Return the [x, y] coordinate for the center point of the cell that contains the specified text.  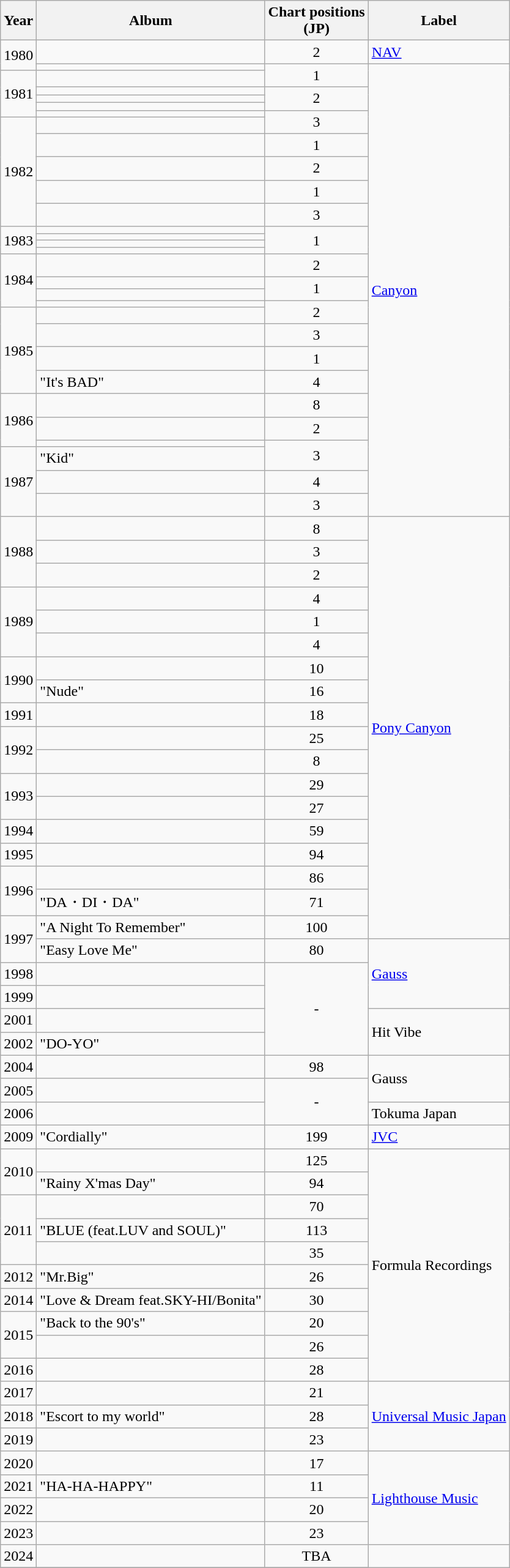
2014 [18, 1300]
86 [317, 878]
2010 [18, 1171]
Year [18, 21]
30 [317, 1300]
2004 [18, 1067]
2002 [18, 1043]
TBA [317, 1556]
"DO-YO" [150, 1043]
21 [317, 1393]
2021 [18, 1486]
113 [317, 1230]
11 [317, 1486]
1992 [18, 750]
27 [317, 808]
70 [317, 1207]
Formula Recordings [439, 1264]
2024 [18, 1556]
1982 [18, 171]
"Rainy X'mas Day" [150, 1184]
"Easy Love Me" [150, 950]
29 [317, 785]
2019 [18, 1439]
10 [317, 668]
Album [150, 21]
1981 [18, 94]
"Mr.Big" [150, 1277]
"DA・DI・DA" [150, 902]
Hit Vibe [439, 1032]
17 [317, 1463]
1998 [18, 974]
NAV [439, 52]
JVC [439, 1137]
2015 [18, 1335]
Tokuma Japan [439, 1113]
1988 [18, 551]
2017 [18, 1393]
2016 [18, 1370]
Pony Canyon [439, 728]
16 [317, 692]
25 [317, 738]
1980 [18, 55]
2023 [18, 1533]
"Escort to my world" [150, 1416]
1983 [18, 240]
2018 [18, 1416]
1997 [18, 939]
1987 [18, 482]
2020 [18, 1463]
1984 [18, 280]
Label [439, 21]
1994 [18, 831]
1985 [18, 350]
Chart positions(JP) [317, 21]
"BLUE (feat.LUV and SOUL)" [150, 1230]
"Back to the 90's" [150, 1323]
1986 [18, 420]
100 [317, 927]
1991 [18, 715]
2011 [18, 1230]
"It's BAD" [150, 382]
125 [317, 1160]
1989 [18, 621]
2012 [18, 1277]
"A Night To Remember" [150, 927]
35 [317, 1253]
98 [317, 1067]
"HA-HA-HAPPY" [150, 1486]
Lighthouse Music [439, 1498]
18 [317, 715]
1999 [18, 997]
59 [317, 831]
"Love & Dream feat.SKY-HI/Bonita" [150, 1300]
1996 [18, 891]
2006 [18, 1113]
"Nude" [150, 692]
199 [317, 1137]
Universal Music Japan [439, 1416]
"Cordially" [150, 1137]
2009 [18, 1137]
80 [317, 950]
Canyon [439, 290]
"Kid" [150, 458]
71 [317, 902]
2001 [18, 1020]
2005 [18, 1090]
1993 [18, 796]
1990 [18, 680]
2022 [18, 1509]
1995 [18, 854]
